Output the [X, Y] coordinate of the center of the cell containing the given text.  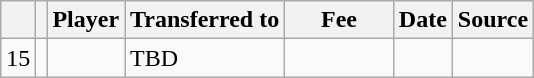
Transferred to [205, 20]
TBD [205, 58]
Source [492, 20]
Date [422, 20]
15 [18, 58]
Fee [340, 20]
Player [86, 20]
